Search for the cell housing the specified text and yield its (x, y) center coordinate. 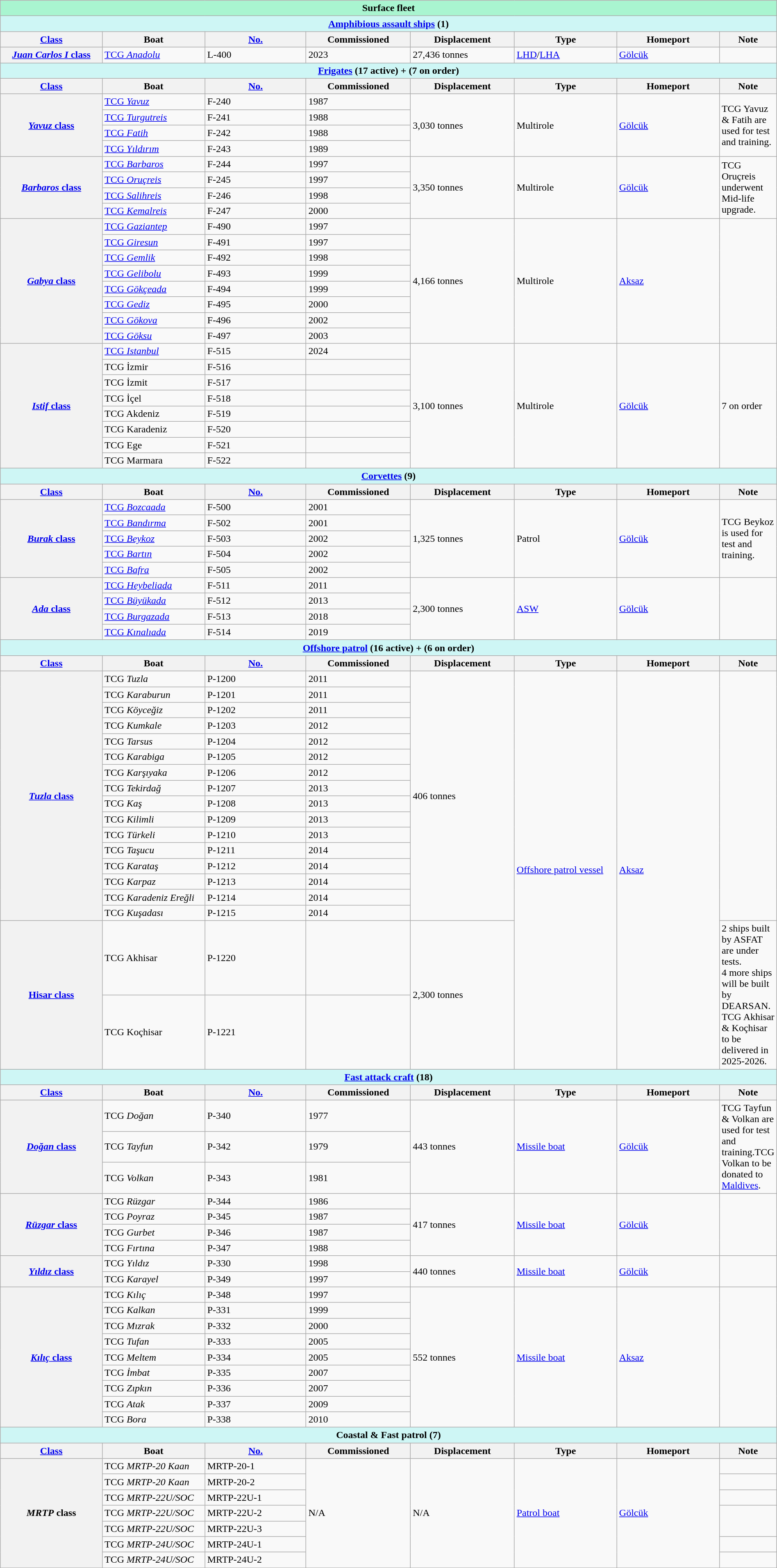
F-242 (256, 133)
TCG İmbat (154, 1373)
F-246 (256, 195)
1977 (358, 1116)
TCG Karaburun (154, 695)
TCG Kalkan (154, 1310)
Fast attack craft (18) (388, 1077)
TCG Bafra (154, 570)
F-243 (256, 148)
F-516 (256, 367)
Burak class (52, 539)
TCG Tufan (154, 1341)
TCG Karadeniz (154, 429)
P-1205 (256, 757)
F-502 (256, 523)
Patrol boat (566, 1513)
TCG Tayfun & Volkan are used for test and training.TCG Volkan to be donated to Maldives. (748, 1147)
7 on order (748, 406)
TCG Büyükada (154, 601)
Yıldız class (52, 1271)
TCG Oruçreis (154, 180)
552 tonnes (463, 1357)
MRTP-24U-1 (256, 1544)
Yavuz class (52, 125)
F-505 (256, 570)
MRTP-20-2 (256, 1482)
Kılıç class (52, 1357)
P-1203 (256, 726)
Istif class (52, 406)
TCG Gurbet (154, 1232)
Patrol (566, 539)
443 tonnes (463, 1147)
F-513 (256, 616)
Corvettes (9) (388, 476)
F-504 (256, 554)
TCG Türkeli (154, 835)
Ada class (52, 609)
TCG Heybeliada (154, 585)
F-517 (256, 382)
TCG Gökçeada (154, 289)
MRTP-24U-2 (256, 1560)
F-500 (256, 507)
TCG Karpaz (154, 882)
F-247 (256, 211)
TCG Meltem (154, 1357)
2024 (358, 351)
TCG Gaziantep (154, 227)
F-245 (256, 180)
P-345 (256, 1217)
2 ships built by ASFAT are under tests.4 more ships will be built by DEARSAN. TCG Akhisar & Koçhisar to be delivered in 2025-2026. (748, 995)
TCG Fırtına (154, 1248)
TCG Tekirdağ (154, 788)
P-330 (256, 1263)
P-340 (256, 1116)
3,100 tonnes (463, 406)
TCG Kemalreis (154, 211)
F-514 (256, 632)
TCG Yavuz (154, 102)
2003 (358, 336)
TCG Karayel (154, 1279)
2023 (358, 55)
F-244 (256, 164)
TCG Zıpkın (154, 1388)
F-496 (256, 320)
2019 (358, 632)
TCG Marmara (154, 461)
F-520 (256, 429)
P-1209 (256, 819)
P-1215 (256, 913)
MRTP-22U-1 (256, 1498)
P-333 (256, 1341)
TCG İzmit (154, 382)
P-337 (256, 1404)
P-1221 (256, 1032)
P-1213 (256, 882)
TCG Volkan (154, 1178)
TCG Kaş (154, 804)
TCG Kilimli (154, 819)
TCG Anadolu (154, 55)
F-519 (256, 414)
L-400 (256, 55)
TCG İçel (154, 398)
TCG Istanbul (154, 351)
P-343 (256, 1178)
F-241 (256, 117)
TCG Koçhisar (154, 1032)
TCG Barbaros (154, 164)
TCG Akhisar (154, 957)
TCG Gelibolu (154, 273)
TCG Kumkale (154, 726)
TCG Beykoz (154, 539)
P-344 (256, 1201)
P-335 (256, 1373)
417 tonnes (463, 1225)
MRTP class (52, 1513)
F-490 (256, 227)
P-1211 (256, 850)
2009 (358, 1404)
F-495 (256, 305)
Amphibious assault ships (1) (388, 24)
MRTP-22U-2 (256, 1513)
P-348 (256, 1295)
P-347 (256, 1248)
TCG Rüzgar (154, 1201)
Rüzgar class (52, 1225)
Juan Carlos I class (52, 55)
TCG Bora (154, 1420)
27,436 tonnes (463, 55)
F-492 (256, 258)
P-1202 (256, 710)
P-332 (256, 1326)
F-521 (256, 445)
TCG Gemlik (154, 258)
TCG Köyceğiz (154, 710)
MRTP-20-1 (256, 1466)
440 tonnes (463, 1271)
F-240 (256, 102)
F-515 (256, 351)
P-1200 (256, 679)
F-494 (256, 289)
TCG Karşıyaka (154, 773)
TCG Bartın (154, 554)
TCG Kılıç (154, 1295)
TCG Tuzla (154, 679)
4,166 tonnes (463, 281)
TCG İzmir (154, 367)
P-1201 (256, 695)
P-338 (256, 1420)
TCG Karabiga (154, 757)
2010 (358, 1420)
LHD/LHA (566, 55)
TCG Karataş (154, 866)
TCG Salihreis (154, 195)
TCG Karadeniz Ereğli (154, 897)
Doğan class (52, 1147)
P-331 (256, 1310)
TCG Yıldırım (154, 148)
Gabya class (52, 281)
TCG Atak (154, 1404)
P-1212 (256, 866)
1981 (358, 1178)
2018 (358, 616)
TCG Taşucu (154, 850)
P-1206 (256, 773)
TCG Turgutreis (154, 117)
TCG Bozcaada (154, 507)
P-1220 (256, 957)
P-1208 (256, 804)
TCG Tarsus (154, 741)
TCG Tayfun (154, 1147)
TCG Bandırma (154, 523)
F-503 (256, 539)
P-342 (256, 1147)
TCG Akdeniz (154, 414)
F-491 (256, 242)
406 tonnes (463, 796)
TCG Giresun (154, 242)
TCG Beykoz is used for test and training. (748, 539)
Offshore patrol vessel (566, 870)
TCG Gökova (154, 320)
1,325 tonnes (463, 539)
F-522 (256, 461)
TCG Yavuz & Fatih are used for test and training. (748, 125)
TCG Mızrak (154, 1326)
TCG Fatih (154, 133)
Surface fleet (388, 8)
F-518 (256, 398)
3,350 tonnes (463, 187)
TCG Oruçreis underwent Mid-life upgrade. (748, 187)
F-512 (256, 601)
TCG Ege (154, 445)
Hisar class (52, 995)
TCG Burgazada (154, 616)
MRTP-22U-3 (256, 1529)
Barbaros class (52, 187)
Tuzla class (52, 796)
TCG Kınalıada (154, 632)
P-346 (256, 1232)
TCG Göksu (154, 336)
P-1207 (256, 788)
F-497 (256, 336)
ASW (566, 609)
Coastal & Fast patrol (7) (388, 1435)
1989 (358, 148)
TCG Doğan (154, 1116)
1986 (358, 1201)
TCG Kuşadası (154, 913)
1979 (358, 1147)
TCG Yıldız (154, 1263)
P-334 (256, 1357)
Frigates (17 active) + (7 on order) (388, 70)
P-1214 (256, 897)
TCG Poyraz (154, 1217)
P-1204 (256, 741)
P-349 (256, 1279)
3,030 tonnes (463, 125)
P-336 (256, 1388)
TCG Gediz (154, 305)
F-511 (256, 585)
F-493 (256, 273)
Offshore patrol (16 active) + (6 on order) (388, 648)
P-1210 (256, 835)
